Provide the (x, y) coordinate of the cell's center where the given text is located.  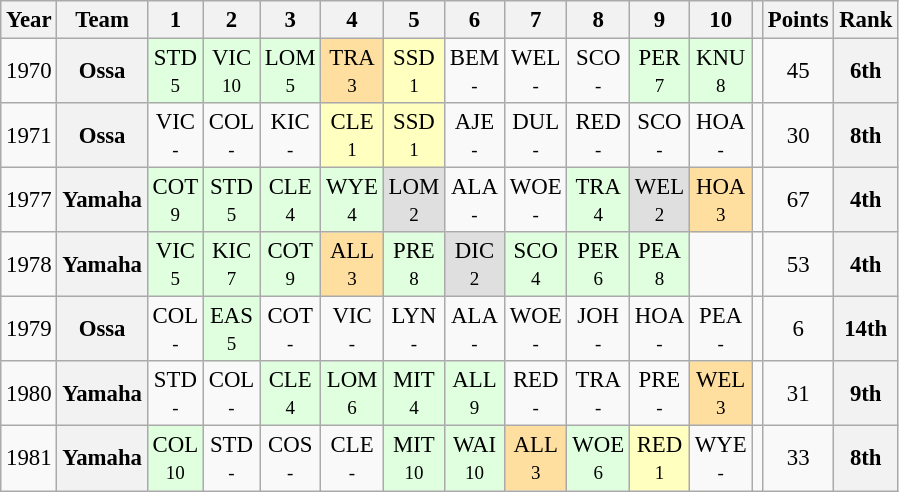
Team (102, 20)
53 (798, 264)
31 (798, 394)
BEM- (474, 72)
PEA- (720, 330)
9 (659, 20)
10 (720, 20)
KNU8 (720, 72)
Rank (866, 20)
TRA3 (352, 72)
COS- (290, 458)
1 (175, 20)
9th (866, 394)
3 (290, 20)
TRA- (598, 394)
Year (29, 20)
33 (798, 458)
LYN- (414, 330)
PER7 (659, 72)
WEL- (535, 72)
WEL2 (659, 200)
WYE- (720, 458)
14th (866, 330)
MIT4 (414, 394)
1971 (29, 136)
1981 (29, 458)
ALL9 (474, 394)
WOE6 (598, 458)
45 (798, 72)
1977 (29, 200)
1980 (29, 394)
TRA4 (598, 200)
67 (798, 200)
DIC2 (474, 264)
VIC5 (175, 264)
KIC7 (231, 264)
PEA8 (659, 264)
PRE8 (414, 264)
LOM2 (414, 200)
1979 (29, 330)
WAI10 (474, 458)
SCO4 (535, 264)
Points (798, 20)
COT- (290, 330)
CLE1 (352, 136)
4 (352, 20)
MIT10 (414, 458)
COL10 (175, 458)
EAS5 (231, 330)
5 (414, 20)
PRE- (659, 394)
AJE- (474, 136)
CLE- (352, 458)
DUL- (535, 136)
WEL3 (720, 394)
1970 (29, 72)
6th (866, 72)
HOA3 (720, 200)
WYE4 (352, 200)
PER6 (598, 264)
LOM5 (290, 72)
RED1 (659, 458)
KIC- (290, 136)
8 (598, 20)
VIC10 (231, 72)
LOM6 (352, 394)
2 (231, 20)
30 (798, 136)
7 (535, 20)
1978 (29, 264)
JOH- (598, 330)
